Return (X, Y) of the center of cell containing provided text 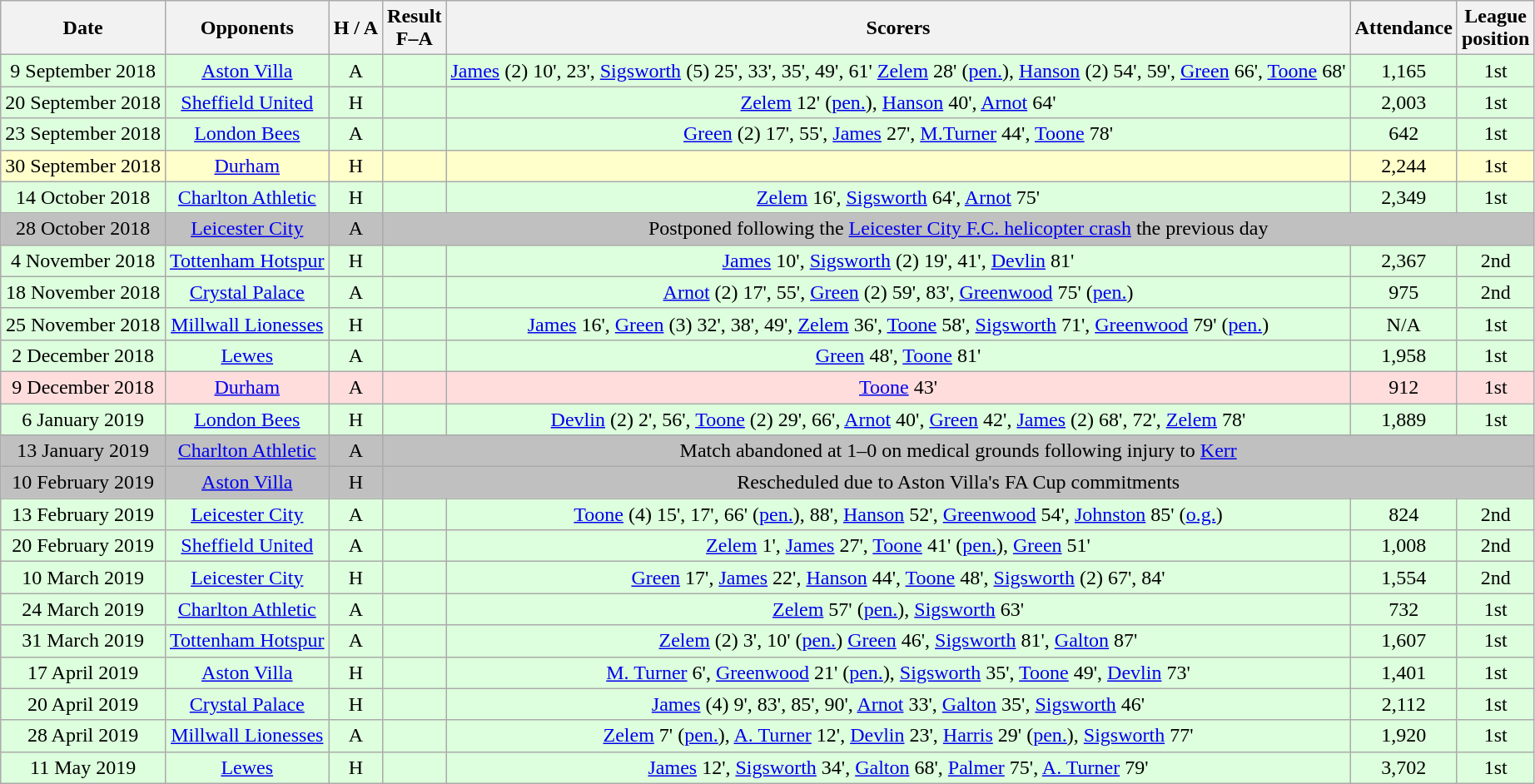
2,349 (1403, 197)
14 October 2018 (83, 197)
13 January 2019 (83, 451)
732 (1403, 609)
31 March 2019 (83, 641)
11 May 2019 (83, 767)
1,958 (1403, 355)
Opponents (246, 28)
James (4) 9', 83', 85', 90', Arnot 33', Galton 35', Sigsworth 46' (898, 704)
Green 17', James 22', Hanson 44', Toone 48', Sigsworth (2) 67', 84' (898, 578)
2 December 2018 (83, 355)
9 September 2018 (83, 71)
10 February 2019 (83, 483)
28 April 2019 (83, 736)
James 16', Green (3) 32', 38', 49', Zelem 36', Toone 58', Sigsworth 71', Greenwood 79' (pen.) (898, 324)
2,112 (1403, 704)
23 September 2018 (83, 134)
1,165 (1403, 71)
30 September 2018 (83, 166)
4 November 2018 (83, 261)
1,920 (1403, 736)
Green (2) 17', 55', James 27', M.Turner 44', Toone 78' (898, 134)
Rescheduled due to Aston Villa's FA Cup commitments (959, 483)
975 (1403, 292)
Toone (4) 15', 17', 66' (pen.), 88', Hanson 52', Greenwood 54', Johnston 85' (o.g.) (898, 514)
20 September 2018 (83, 102)
6 January 2019 (83, 419)
James (2) 10', 23', Sigsworth (5) 25', 33', 35', 49', 61' Zelem 28' (pen.), Hanson (2) 54', 59', Green 66', Toone 68' (898, 71)
3,702 (1403, 767)
18 November 2018 (83, 292)
Postponed following the Leicester City F.C. helicopter crash the previous day (959, 229)
Toone 43' (898, 387)
James 12', Sigsworth 34', Galton 68', Palmer 75', A. Turner 79' (898, 767)
1,554 (1403, 578)
642 (1403, 134)
2,244 (1403, 166)
Arnot (2) 17', 55', Green (2) 59', 83', Greenwood 75' (pen.) (898, 292)
Devlin (2) 2', 56', Toone (2) 29', 66', Arnot 40', Green 42', James (2) 68', 72', Zelem 78' (898, 419)
Zelem 1', James 27', Toone 41' (pen.), Green 51' (898, 546)
20 February 2019 (83, 546)
Match abandoned at 1–0 on medical grounds following injury to Kerr (959, 451)
Leagueposition (1495, 28)
9 December 2018 (83, 387)
25 November 2018 (83, 324)
1,889 (1403, 419)
H / A (355, 28)
13 February 2019 (83, 514)
ResultF–A (415, 28)
Date (83, 28)
Green 48', Toone 81' (898, 355)
17 April 2019 (83, 672)
1,401 (1403, 672)
20 April 2019 (83, 704)
Zelem 12' (pen.), Hanson 40', Arnot 64' (898, 102)
James 10', Sigsworth (2) 19', 41', Devlin 81' (898, 261)
Attendance (1403, 28)
1,607 (1403, 641)
10 March 2019 (83, 578)
N/A (1403, 324)
Zelem 57' (pen.), Sigsworth 63' (898, 609)
2,003 (1403, 102)
24 March 2019 (83, 609)
M. Turner 6', Greenwood 21' (pen.), Sigsworth 35', Toone 49', Devlin 73' (898, 672)
Zelem 16', Sigsworth 64', Arnot 75' (898, 197)
824 (1403, 514)
28 October 2018 (83, 229)
Zelem 7' (pen.), A. Turner 12', Devlin 23', Harris 29' (pen.), Sigsworth 77' (898, 736)
1,008 (1403, 546)
Zelem (2) 3', 10' (pen.) Green 46', Sigsworth 81', Galton 87' (898, 641)
912 (1403, 387)
Scorers (898, 28)
2,367 (1403, 261)
